Determine the (x, y) coordinate at the center of the cell enclosing the given text.  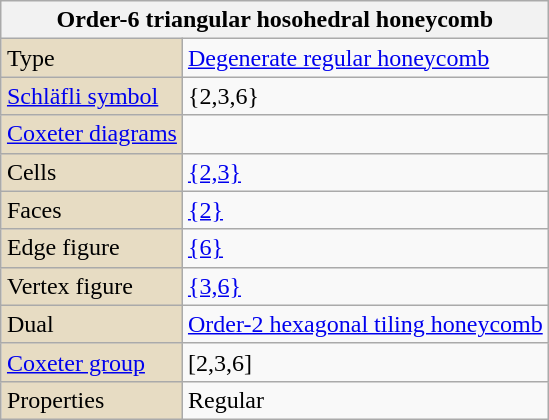
Schläfli symbol (92, 96)
[2,3,6] (365, 362)
Edge figure (92, 248)
{2} (365, 210)
{2,3} (365, 172)
Cells (92, 172)
Degenerate regular honeycomb (365, 58)
Regular (365, 400)
Vertex figure (92, 286)
{3,6} (365, 286)
Order-6 triangular hosohedral honeycomb (274, 20)
Coxeter diagrams (92, 134)
Coxeter group (92, 362)
Order-2 hexagonal tiling honeycomb (365, 324)
{6} (365, 248)
Dual (92, 324)
{2,3,6} (365, 96)
Properties (92, 400)
Faces (92, 210)
Type (92, 58)
